Capture the cell that displays the provided text and extract its (x, y) central coordinate. 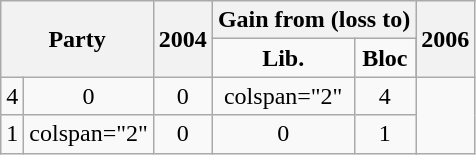
Bloc (385, 58)
Lib. (283, 58)
2004 (182, 39)
2006 (446, 39)
Party (78, 39)
Gain from (loss to) (314, 20)
